Locate the cell with the specified text and output its (X, Y) center coordinate. 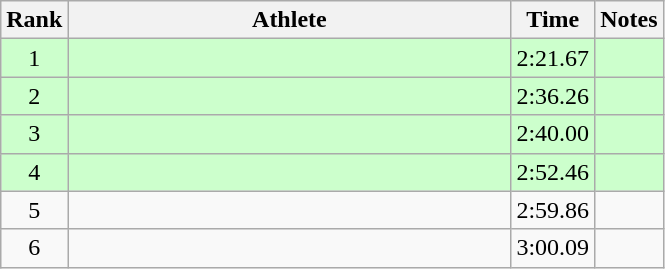
6 (34, 248)
2:52.46 (553, 172)
2:36.26 (553, 96)
2 (34, 96)
4 (34, 172)
2:59.86 (553, 210)
2:21.67 (553, 58)
3:00.09 (553, 248)
Athlete (290, 20)
Time (553, 20)
5 (34, 210)
Rank (34, 20)
1 (34, 58)
2:40.00 (553, 134)
3 (34, 134)
Notes (629, 20)
